For the text-containing cell, return its midpoint in [x, y] coordinate format. 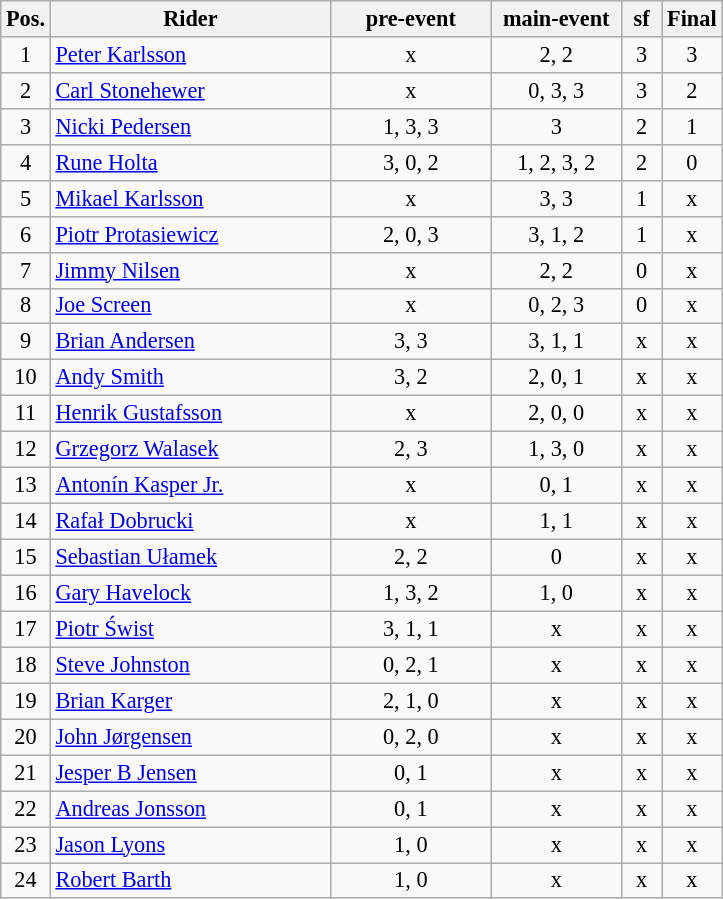
Piotr Świst [190, 629]
3, 2 [411, 378]
1, 2, 3, 2 [556, 162]
Nicki Pedersen [190, 126]
3, 1, 2 [556, 234]
Henrik Gustafsson [190, 414]
0, 2, 1 [411, 665]
Final [692, 19]
1, 1 [556, 521]
21 [26, 773]
2, 3 [411, 450]
2, 0, 0 [556, 414]
17 [26, 629]
Rune Holta [190, 162]
6 [26, 234]
Sebastian Ułamek [190, 557]
16 [26, 593]
Carl Stonehewer [190, 90]
main-event [556, 19]
20 [26, 737]
0, 3, 3 [556, 90]
pre-event [411, 19]
0, 2, 0 [411, 737]
2, 0, 1 [556, 378]
9 [26, 342]
3, 0, 2 [411, 162]
7 [26, 270]
2, 0, 3 [411, 234]
Brian Karger [190, 701]
12 [26, 450]
Steve Johnston [190, 665]
Rafał Dobrucki [190, 521]
Jesper B Jensen [190, 773]
2, 1, 0 [411, 701]
Rider [190, 19]
Robert Barth [190, 880]
Andreas Jonsson [190, 809]
23 [26, 844]
1, 3, 0 [556, 450]
1, 3, 3 [411, 126]
24 [26, 880]
Piotr Protasiewicz [190, 234]
18 [26, 665]
13 [26, 485]
Gary Havelock [190, 593]
15 [26, 557]
14 [26, 521]
0, 2, 3 [556, 306]
22 [26, 809]
Mikael Karlsson [190, 198]
11 [26, 414]
4 [26, 162]
5 [26, 198]
John Jørgensen [190, 737]
sf [641, 19]
Pos. [26, 19]
Peter Karlsson [190, 55]
19 [26, 701]
8 [26, 306]
Jason Lyons [190, 844]
Jimmy Nilsen [190, 270]
Brian Andersen [190, 342]
Grzegorz Walasek [190, 450]
Antonín Kasper Jr. [190, 485]
10 [26, 378]
Andy Smith [190, 378]
Joe Screen [190, 306]
1, 3, 2 [411, 593]
